Detect which cell encompasses the target text, then output its [x, y] center coordinate. 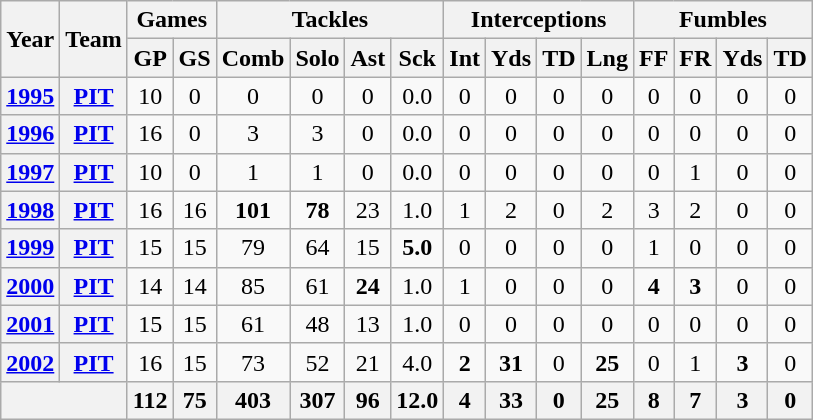
Fumbles [722, 20]
101 [253, 210]
Ast [368, 58]
307 [318, 400]
12.0 [418, 400]
85 [253, 286]
33 [512, 400]
403 [253, 400]
4.0 [418, 362]
1995 [30, 96]
23 [368, 210]
78 [318, 210]
GP [150, 58]
FR [696, 58]
7 [696, 400]
Solo [318, 58]
2000 [30, 286]
52 [318, 362]
73 [253, 362]
2002 [30, 362]
13 [368, 324]
Tackles [330, 20]
8 [653, 400]
1998 [30, 210]
1999 [30, 248]
Interceptions [539, 20]
112 [150, 400]
GS [194, 58]
96 [368, 400]
24 [368, 286]
48 [318, 324]
Lng [607, 58]
2001 [30, 324]
21 [368, 362]
5.0 [418, 248]
Year [30, 39]
1997 [30, 172]
Team [94, 39]
FF [653, 58]
Comb [253, 58]
Int [465, 58]
79 [253, 248]
31 [512, 362]
64 [318, 248]
1996 [30, 134]
Games [172, 20]
75 [194, 400]
Sck [418, 58]
